From the cell containing the given text, extract its center point as (X, Y) coordinate. 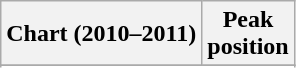
Peakposition (248, 34)
Chart (2010–2011) (102, 34)
